Detect which cell encompasses the target text, then output its (x, y) center coordinate. 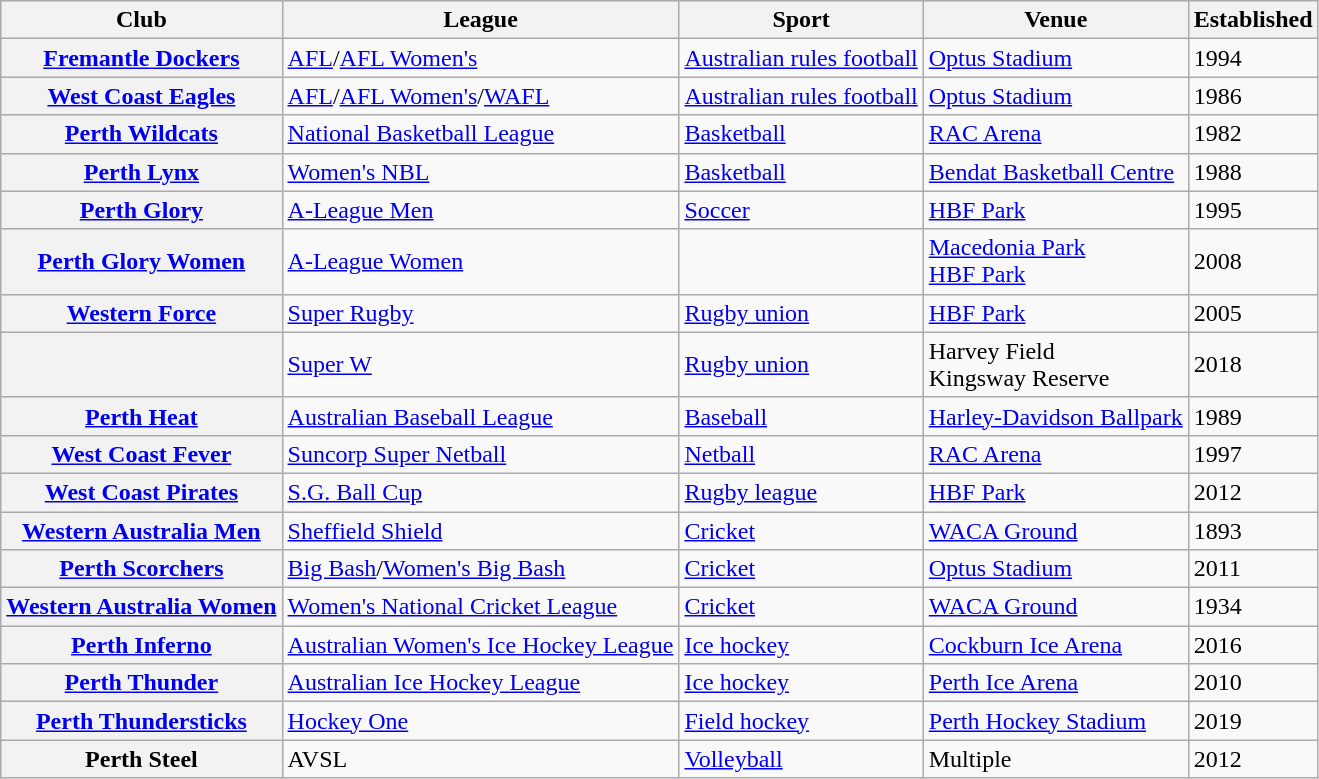
S.G. Ball Cup (480, 492)
2011 (1253, 569)
National Basketball League (480, 134)
Multiple (1056, 759)
Super W (480, 364)
Perth Steel (142, 759)
1893 (1253, 531)
AFL/AFL Women's/WAFL (480, 96)
1988 (1253, 172)
1995 (1253, 210)
2005 (1253, 313)
Big Bash/Women's Big Bash (480, 569)
Perth Thunder (142, 683)
Hockey One (480, 721)
AFL/AFL Women's (480, 58)
Perth Lynx (142, 172)
Rugby league (801, 492)
Established (1253, 20)
2018 (1253, 364)
League (480, 20)
Volleyball (801, 759)
Perth Thundersticks (142, 721)
Fremantle Dockers (142, 58)
Super Rugby (480, 313)
Perth Scorchers (142, 569)
2008 (1253, 262)
Macedonia ParkHBF Park (1056, 262)
Perth Heat (142, 416)
West Coast Eagles (142, 96)
Perth Glory Women (142, 262)
A-League Women (480, 262)
Club (142, 20)
1934 (1253, 607)
Perth Hockey Stadium (1056, 721)
West Coast Fever (142, 454)
Suncorp Super Netball (480, 454)
2010 (1253, 683)
Soccer (801, 210)
2019 (1253, 721)
Australian Ice Hockey League (480, 683)
A-League Men (480, 210)
Sport (801, 20)
Venue (1056, 20)
2016 (1253, 645)
Field hockey (801, 721)
1982 (1253, 134)
Netball (801, 454)
Bendat Basketball Centre (1056, 172)
1994 (1253, 58)
AVSL (480, 759)
Sheffield Shield (480, 531)
Harvey FieldKingsway Reserve (1056, 364)
Western Australia Men (142, 531)
Women's NBL (480, 172)
Women's National Cricket League (480, 607)
Australian Baseball League (480, 416)
1986 (1253, 96)
Perth Wildcats (142, 134)
Perth Glory (142, 210)
Perth Ice Arena (1056, 683)
Perth Inferno (142, 645)
Western Australia Women (142, 607)
Baseball (801, 416)
Australian Women's Ice Hockey League (480, 645)
Cockburn Ice Arena (1056, 645)
Harley-Davidson Ballpark (1056, 416)
1989 (1253, 416)
Western Force (142, 313)
West Coast Pirates (142, 492)
1997 (1253, 454)
